Scan for the cell matching the given text and deliver its (x, y) coordinate at center. 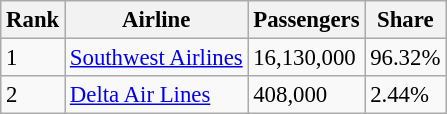
16,130,000 (306, 58)
Passengers (306, 20)
Rank (33, 20)
1 (33, 58)
Share (406, 20)
Delta Air Lines (156, 95)
Southwest Airlines (156, 58)
Airline (156, 20)
2.44% (406, 95)
408,000 (306, 95)
2 (33, 95)
96.32% (406, 58)
